Provide the (x, y) coordinate of the cell's center where the given text is located.  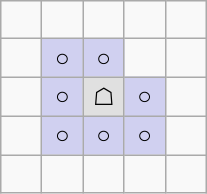
☖ (104, 97)
